Search for the cell housing the specified text and yield its [X, Y] center coordinate. 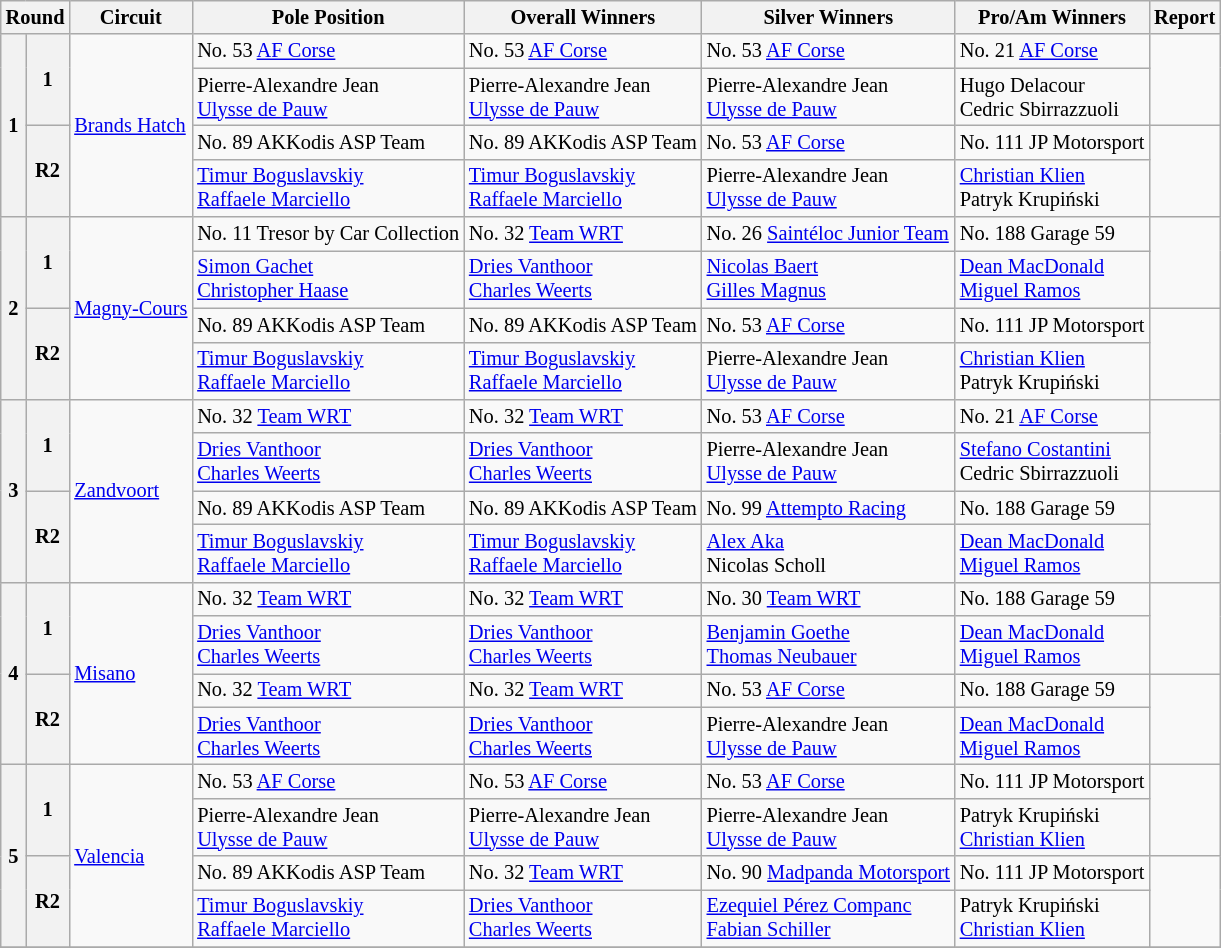
Round [36, 17]
Silver Winners [828, 17]
Nicolas Baert Gilles Magnus [828, 279]
Misano [130, 674]
No. 30 Team WRT [828, 599]
Valencia [130, 856]
Simon Gachet Christopher Haase [328, 279]
No. 99 Attempto Racing [828, 508]
No. 11 Tresor by Car Collection [328, 234]
Pro/Am Winners [1052, 17]
Ezequiel Pérez Companc Fabian Schiller [828, 918]
3 [14, 490]
Pole Position [328, 17]
Brands Hatch [130, 126]
Report [1184, 17]
Alex Aka Nicolas Scholl [828, 553]
Stefano Costantini Cedric Sbirrazzuoli [1052, 462]
Zandvoort [130, 490]
Hugo Delacour Cedric Sbirrazzuoli [1052, 97]
Magny-Cours [130, 308]
Overall Winners [583, 17]
2 [14, 308]
Circuit [130, 17]
Benjamin Goethe Thomas Neubauer [828, 645]
5 [14, 856]
4 [14, 674]
No. 26 Saintéloc Junior Team [828, 234]
No. 90 Madpanda Motorsport [828, 873]
